Return the [x, y] coordinate for the center point of the cell that contains the specified text.  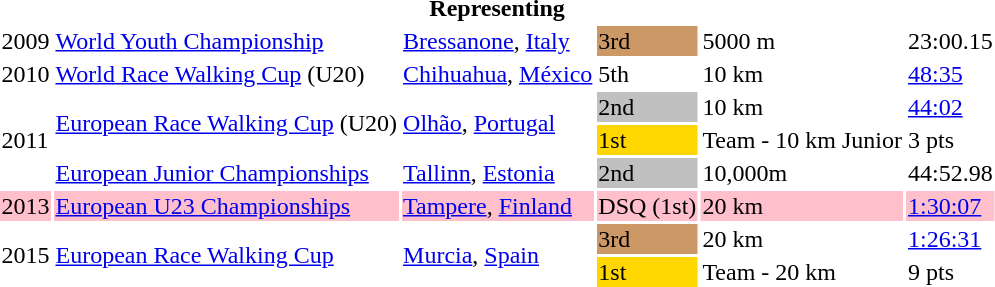
23:00.15 [950, 41]
Olhão, Portugal [498, 124]
5th [648, 74]
European U23 Championships [226, 206]
2013 [26, 206]
DSQ (1st) [648, 206]
44:02 [950, 107]
1:30:07 [950, 206]
2011 [26, 140]
World Youth Championship [226, 41]
Murcia, Spain [498, 256]
World Race Walking Cup (U20) [226, 74]
2015 [26, 256]
Team - 10 km Junior [802, 140]
European Junior Championships [226, 173]
9 pts [950, 272]
44:52.98 [950, 173]
European Race Walking Cup (U20) [226, 124]
2010 [26, 74]
Tampere, Finland [498, 206]
Team - 20 km [802, 272]
Tallinn, Estonia [498, 173]
1:26:31 [950, 239]
10,000m [802, 173]
Bressanone, Italy [498, 41]
5000 m [802, 41]
Chihuahua, México [498, 74]
3 pts [950, 140]
2009 [26, 41]
48:35 [950, 74]
European Race Walking Cup [226, 256]
